Pinpoint the cell where the given text exists, returning its [X, Y] midpoint coordinate. 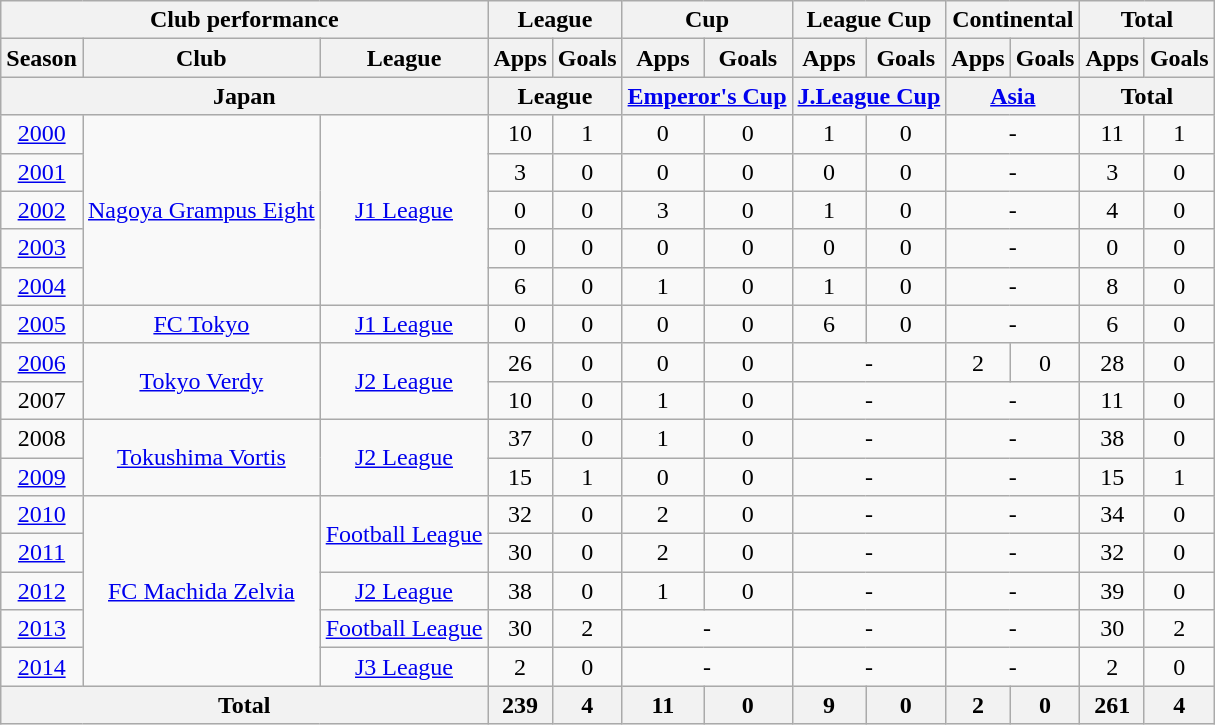
239 [520, 705]
39 [1112, 591]
2003 [42, 248]
26 [520, 362]
Club [201, 58]
2011 [42, 553]
37 [520, 438]
2006 [42, 362]
34 [1112, 515]
2009 [42, 477]
2005 [42, 324]
Japan [244, 96]
2001 [42, 172]
2000 [42, 134]
FC Machida Zelvia [201, 591]
Season [42, 58]
J3 League [404, 667]
Tokyo Verdy [201, 381]
Club performance [244, 20]
Asia [1013, 96]
FC Tokyo [201, 324]
Continental [1013, 20]
2007 [42, 400]
2012 [42, 591]
2008 [42, 438]
League Cup [869, 20]
2013 [42, 629]
Cup [707, 20]
261 [1112, 705]
J.League Cup [869, 96]
2010 [42, 515]
2004 [42, 286]
2014 [42, 667]
Emperor's Cup [707, 96]
28 [1112, 362]
Tokushima Vortis [201, 457]
8 [1112, 286]
Nagoya Grampus Eight [201, 210]
9 [829, 705]
2002 [42, 210]
